Identify which cell holds the provided text, then report its (X, Y) central coordinate. 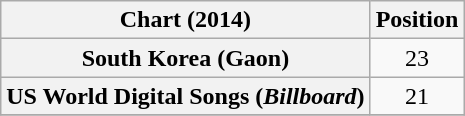
23 (417, 58)
21 (417, 96)
South Korea (Gaon) (186, 58)
Chart (2014) (186, 20)
Position (417, 20)
US World Digital Songs (Billboard) (186, 96)
